Return (X, Y) of the center of cell containing provided text 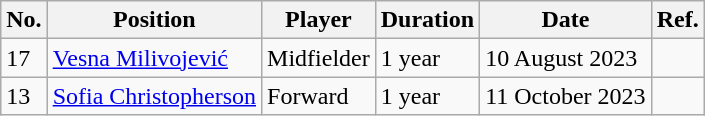
Ref. (678, 20)
Position (154, 20)
Forward (319, 96)
Duration (427, 20)
Vesna Milivojević (154, 58)
17 (24, 58)
Midfielder (319, 58)
Date (566, 20)
Player (319, 20)
Sofia Christopherson (154, 96)
11 October 2023 (566, 96)
10 August 2023 (566, 58)
13 (24, 96)
No. (24, 20)
